Scan for the cell matching the given text and deliver its [x, y] coordinate at center. 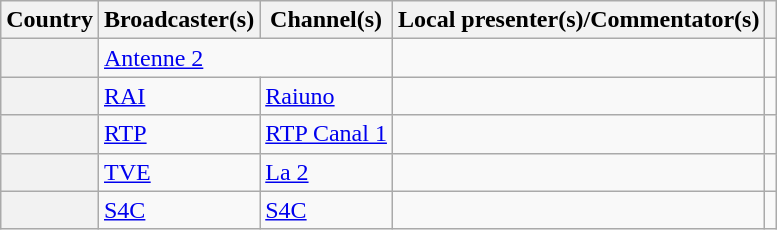
La 2 [326, 172]
RTP Canal 1 [326, 134]
TVE [178, 172]
Broadcaster(s) [178, 20]
Raiuno [326, 96]
Country [50, 20]
Antenne 2 [245, 58]
Local presenter(s)/Commentator(s) [578, 20]
RAI [178, 96]
RTP [178, 134]
Channel(s) [326, 20]
